Provide the [X, Y] coordinate of the cell's center where the given text is located.  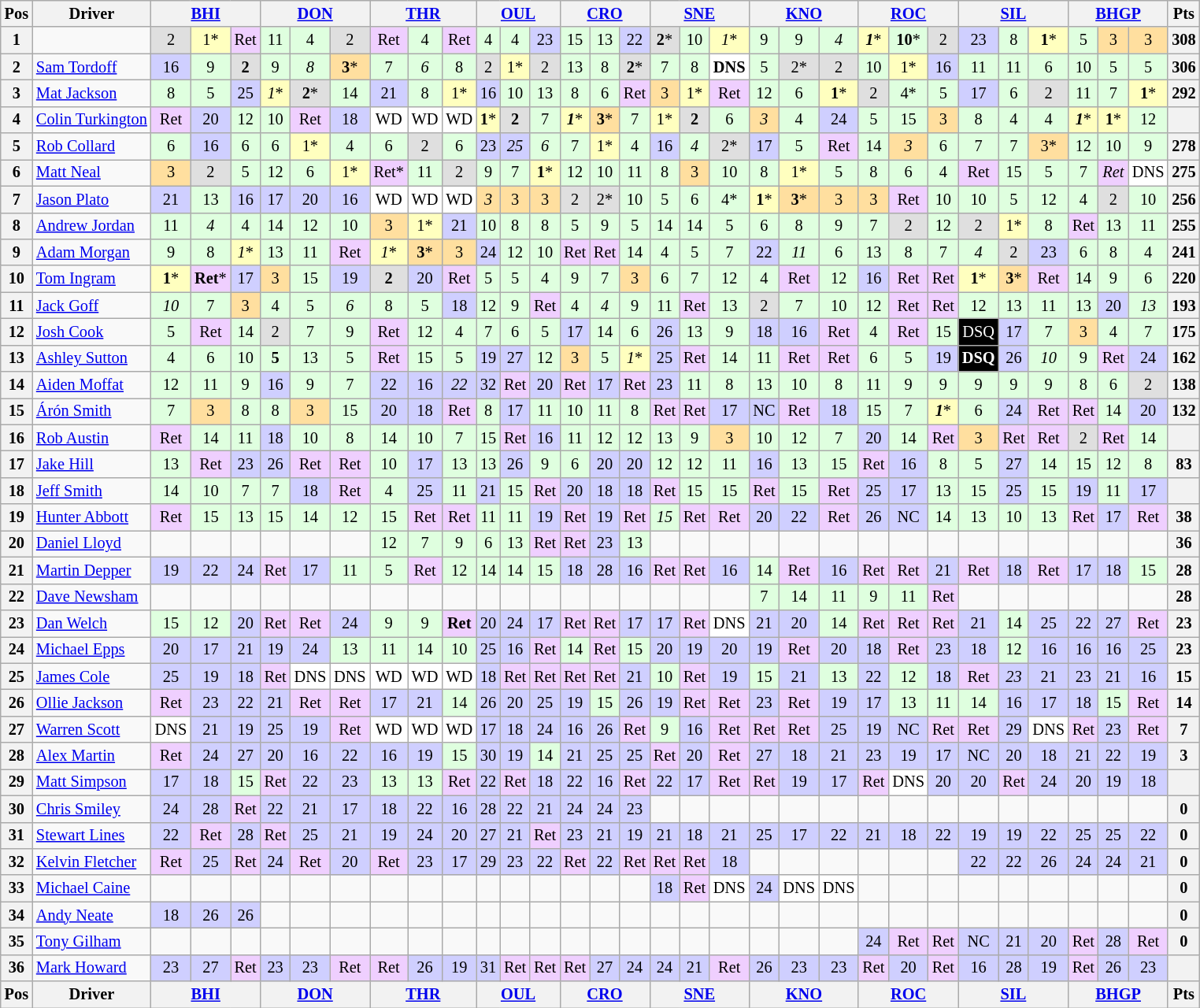
33 [17, 888]
162 [1183, 358]
Jeff Smith [91, 491]
Jason Plato [91, 199]
Hunter Abbott [91, 517]
Ollie Jackson [91, 702]
Aiden Moffat [91, 385]
Rob Collard [91, 146]
Stewart Lines [91, 836]
Rob Austin [91, 438]
292 [1183, 93]
Mark Howard [91, 968]
Dan Welch [91, 623]
38 [1183, 517]
132 [1183, 411]
34 [17, 915]
35 [17, 941]
Michael Epps [91, 650]
Dave Newsham [91, 597]
193 [1183, 306]
Árón Smith [91, 411]
Adam Morgan [91, 252]
275 [1183, 172]
Daniel Lloyd [91, 543]
Mat Jackson [91, 93]
Michael Caine [91, 888]
Jake Hill [91, 464]
175 [1183, 332]
Sam Tordoff [91, 67]
Colin Turkington [91, 120]
Andrew Jordan [91, 226]
Warren Scott [91, 729]
255 [1183, 226]
Matt Neal [91, 172]
83 [1183, 464]
James Cole [91, 676]
Chris Smiley [91, 809]
Tom Ingram [91, 279]
306 [1183, 67]
278 [1183, 146]
1 [17, 40]
Martin Depper [91, 570]
Andy Neate [91, 915]
Tony Gilham [91, 941]
10* [908, 40]
220 [1183, 279]
241 [1183, 252]
Kelvin Fletcher [91, 862]
308 [1183, 40]
Jack Goff [91, 306]
Ashley Sutton [91, 358]
256 [1183, 199]
138 [1183, 385]
Matt Simpson [91, 782]
Alex Martin [91, 756]
Josh Cook [91, 332]
